Capture the cell that displays the provided text and extract its (x, y) central coordinate. 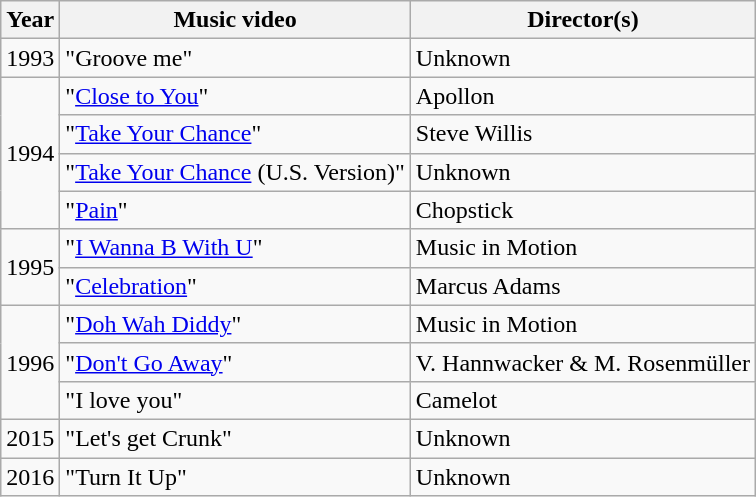
Chopstick (582, 210)
2015 (30, 438)
"Take Your Chance (U.S. Version)" (236, 172)
Year (30, 20)
Director(s) (582, 20)
1995 (30, 267)
Apollon (582, 96)
"Groove me" (236, 58)
"Take Your Chance" (236, 134)
"I love you" (236, 400)
"Close to You" (236, 96)
"Celebration" (236, 286)
1993 (30, 58)
Camelot (582, 400)
Music video (236, 20)
1996 (30, 362)
"Don't Go Away" (236, 362)
"Doh Wah Diddy" (236, 324)
V. Hannwacker & M. Rosenmüller (582, 362)
Marcus Adams (582, 286)
"I Wanna B With U" (236, 248)
2016 (30, 477)
"Pain" (236, 210)
"Let's get Crunk" (236, 438)
Steve Willis (582, 134)
"Turn It Up" (236, 477)
1994 (30, 153)
